Pinpoint the cell where the given text exists, returning its [x, y] midpoint coordinate. 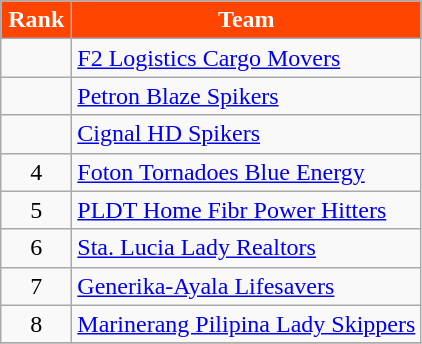
PLDT Home Fibr Power Hitters [246, 210]
7 [36, 286]
6 [36, 248]
Team [246, 20]
5 [36, 210]
4 [36, 172]
F2 Logistics Cargo Movers [246, 58]
Cignal HD Spikers [246, 134]
8 [36, 324]
Petron Blaze Spikers [246, 96]
Sta. Lucia Lady Realtors [246, 248]
Marinerang Pilipina Lady Skippers [246, 324]
Generika-Ayala Lifesavers [246, 286]
Rank [36, 20]
Foton Tornadoes Blue Energy [246, 172]
